Search for the cell housing the specified text and yield its (X, Y) center coordinate. 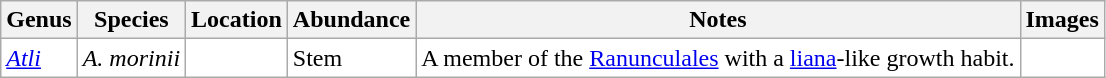
Genus (39, 20)
Location (237, 20)
Species (131, 20)
Stem (351, 58)
A. morinii (131, 58)
A member of the Ranunculales with a liana-like growth habit. (718, 58)
Abundance (351, 20)
Images (1062, 20)
Atli (39, 58)
Notes (718, 20)
